For the text-containing cell, return its midpoint in (x, y) coordinate format. 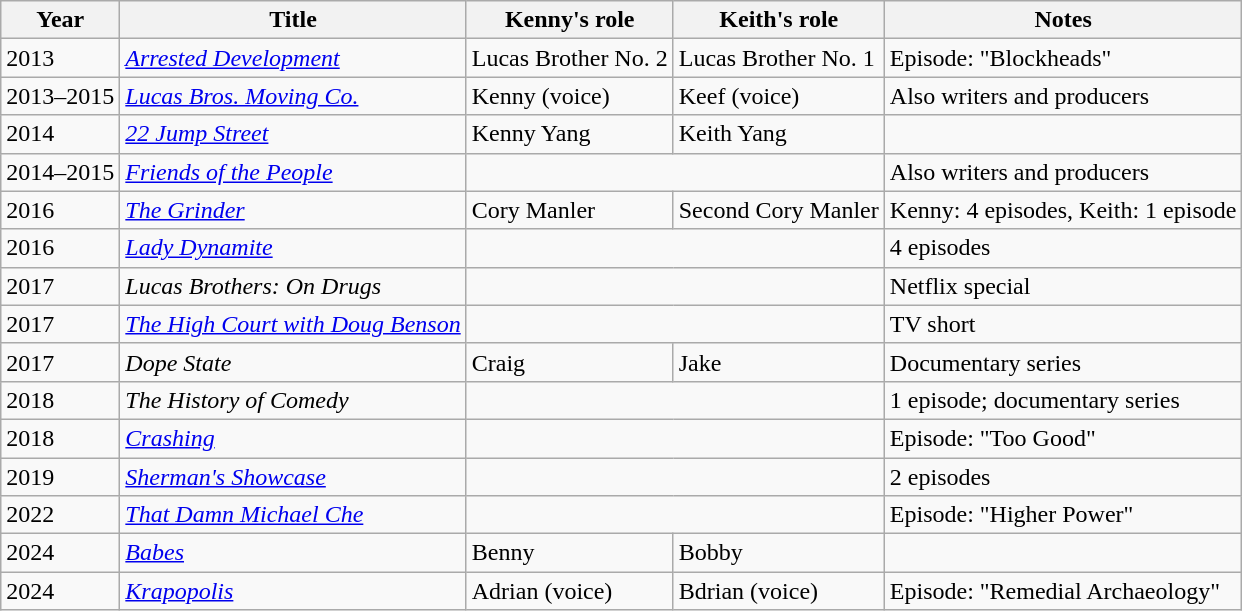
2014 (60, 134)
Lucas Brothers: On Drugs (293, 286)
Sherman's Showcase (293, 477)
Episode: "Blockheads" (1063, 58)
Arrested Development (293, 58)
Netflix special (1063, 286)
22 Jump Street (293, 134)
Kenny Yang (570, 134)
2 episodes (1063, 477)
2014–2015 (60, 172)
TV short (1063, 324)
Keef (voice) (778, 96)
2013–2015 (60, 96)
Second Cory Manler (778, 210)
Notes (1063, 20)
Krapopolis (293, 591)
Jake (778, 362)
Benny (570, 553)
Friends of the People (293, 172)
Kenny (voice) (570, 96)
Episode: "Too Good" (1063, 438)
The High Court with Doug Benson (293, 324)
Craig (570, 362)
Babes (293, 553)
Lucas Bros. Moving Co. (293, 96)
Adrian (voice) (570, 591)
Dope State (293, 362)
1 episode; documentary series (1063, 400)
Bobby (778, 553)
Episode: "Remedial Archaeology" (1063, 591)
The History of Comedy (293, 400)
Title (293, 20)
That Damn Michael Che (293, 515)
Lucas Brother No. 2 (570, 58)
Keith Yang (778, 134)
2013 (60, 58)
2019 (60, 477)
4 episodes (1063, 248)
Keith's role (778, 20)
Lady Dynamite (293, 248)
Cory Manler (570, 210)
Bdrian (voice) (778, 591)
Kenny's role (570, 20)
Lucas Brother No. 1 (778, 58)
Kenny: 4 episodes, Keith: 1 episode (1063, 210)
2022 (60, 515)
Documentary series (1063, 362)
Crashing (293, 438)
The Grinder (293, 210)
Episode: "Higher Power" (1063, 515)
Year (60, 20)
